Locate the cell with the specified text and output its (x, y) center coordinate. 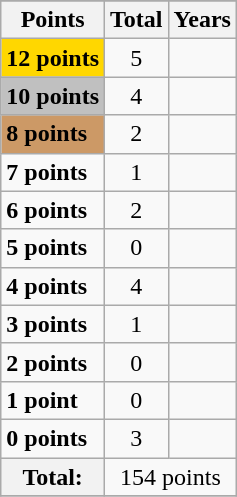
Total (137, 20)
Points (53, 20)
12 points (53, 58)
7 points (53, 172)
154 points (171, 477)
6 points (53, 210)
2 points (53, 362)
5 (137, 58)
Total: (53, 477)
1 point (53, 400)
Years (202, 20)
0 points (53, 438)
5 points (53, 248)
8 points (53, 134)
10 points (53, 96)
4 points (53, 286)
3 (137, 438)
3 points (53, 324)
